Pinpoint the cell where the given text exists, returning its (x, y) midpoint coordinate. 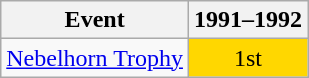
1991–1992 (248, 20)
Event (95, 20)
1st (248, 58)
Nebelhorn Trophy (95, 58)
